Extract the (X, Y) coordinate from the center of the cell holding the provided text.  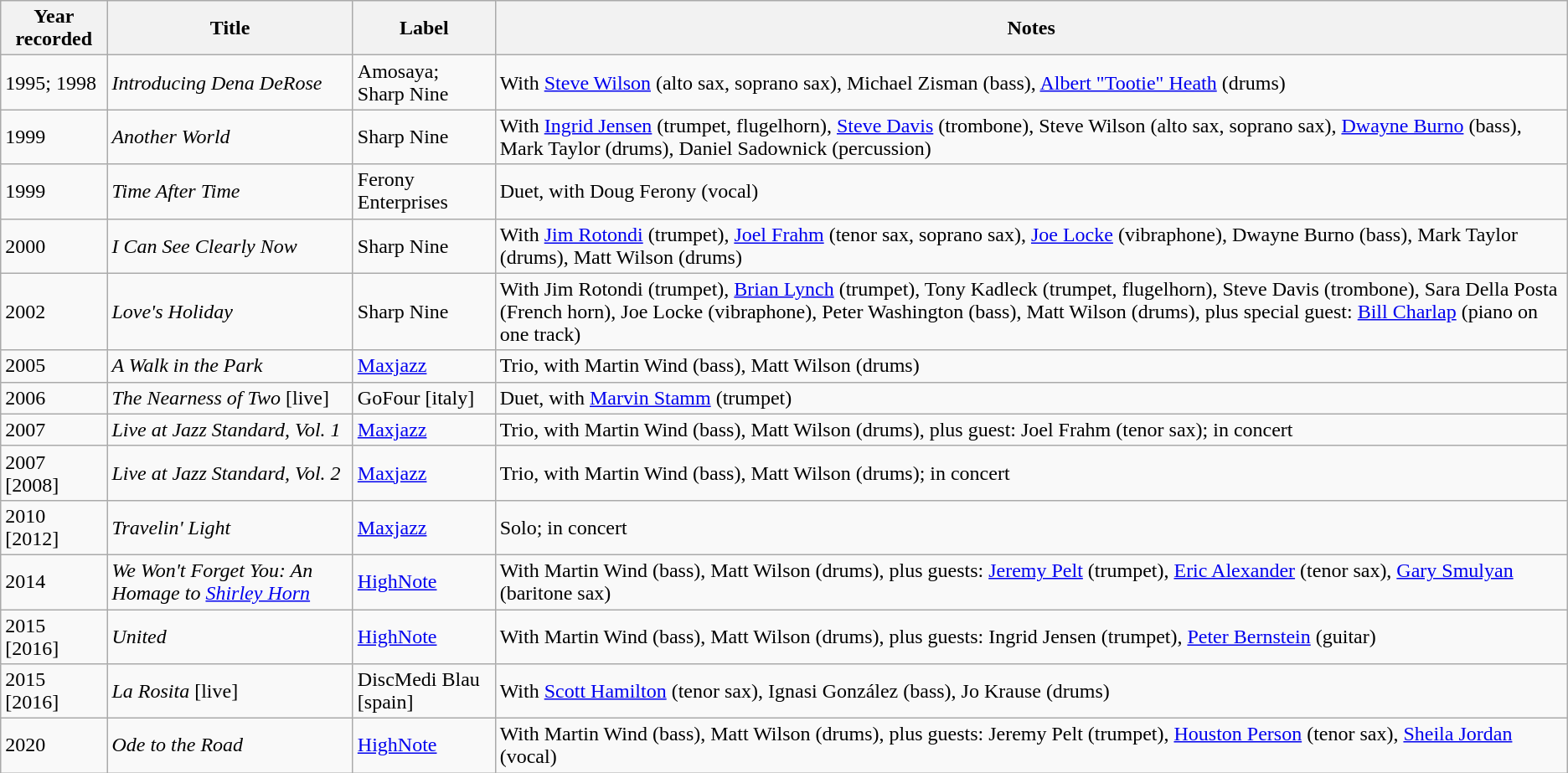
1995; 1998 (54, 82)
2000 (54, 246)
2007 (54, 430)
DiscMedi Blau [spain] (424, 692)
2020 (54, 745)
2010 [2012] (54, 528)
Notes (1031, 28)
2005 (54, 366)
Amosaya; Sharp Nine (424, 82)
Live at Jazz Standard, Vol. 1 (230, 430)
Label (424, 28)
United (230, 636)
A Walk in the Park (230, 366)
With Martin Wind (bass), Matt Wilson (drums), plus guests: Jeremy Pelt (trumpet), Houston Person (tenor sax), Sheila Jordan (vocal) (1031, 745)
With Martin Wind (bass), Matt Wilson (drums), plus guests: Jeremy Pelt (trumpet), Eric Alexander (tenor sax), Gary Smulyan (baritone sax) (1031, 581)
La Rosita [live] (230, 692)
Ferony Enterprises (424, 191)
With Scott Hamilton (tenor sax), Ignasi González (bass), Jo Krause (drums) (1031, 692)
Trio, with Martin Wind (bass), Matt Wilson (drums) (1031, 366)
Year recorded (54, 28)
2006 (54, 398)
With Steve Wilson (alto sax, soprano sax), Michael Zisman (bass), Albert "Tootie" Heath (drums) (1031, 82)
Title (230, 28)
2002 (54, 312)
Live at Jazz Standard, Vol. 2 (230, 472)
2014 (54, 581)
Love's Holiday (230, 312)
Ode to the Road (230, 745)
Another World (230, 137)
Introducing Dena DeRose (230, 82)
I Can See Clearly Now (230, 246)
Trio, with Martin Wind (bass), Matt Wilson (drums), plus guest: Joel Frahm (tenor sax); in concert (1031, 430)
2007 [2008] (54, 472)
Travelin' Light (230, 528)
With Martin Wind (bass), Matt Wilson (drums), plus guests: Ingrid Jensen (trumpet), Peter Bernstein (guitar) (1031, 636)
Solo; in concert (1031, 528)
We Won't Forget You: An Homage to Shirley Horn (230, 581)
Trio, with Martin Wind (bass), Matt Wilson (drums); in concert (1031, 472)
The Nearness of Two [live] (230, 398)
Duet, with Doug Ferony (vocal) (1031, 191)
GoFour [italy] (424, 398)
Time After Time (230, 191)
Duet, with Marvin Stamm (trumpet) (1031, 398)
